Determine the [x, y] coordinate at the center of the cell enclosing the given text.  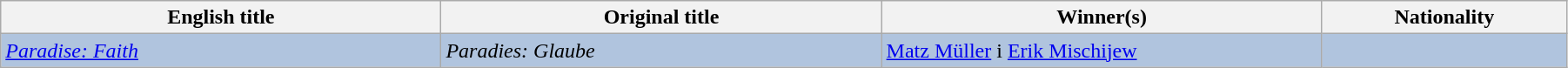
Winner(s) [1102, 17]
Matz Müller i Erik Mischijew [1102, 51]
Original title [661, 17]
Paradise: Faith [221, 51]
Paradies: Glaube [661, 51]
Nationality [1444, 17]
English title [221, 17]
